For the text-containing cell, return its midpoint in [x, y] coordinate format. 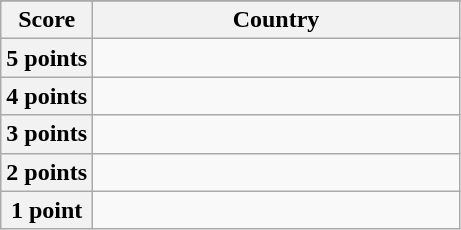
4 points [47, 96]
1 point [47, 210]
3 points [47, 134]
Country [276, 20]
2 points [47, 172]
5 points [47, 58]
Score [47, 20]
